Output the [X, Y] coordinate of the center of the cell containing the given text.  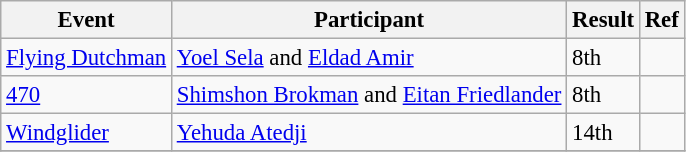
Flying Dutchman [86, 58]
14th [604, 133]
Event [86, 20]
470 [86, 95]
Windglider [86, 133]
Participant [368, 20]
Yehuda Atedji [368, 133]
Yoel Sela and Eldad Amir [368, 58]
Result [604, 20]
Shimshon Brokman and Eitan Friedlander [368, 95]
Ref [662, 20]
